Identify which cell holds the provided text, then report its (x, y) central coordinate. 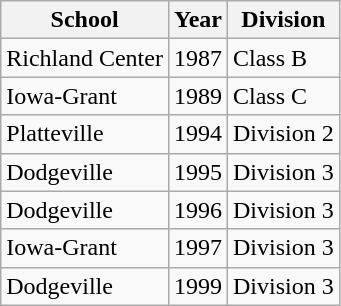
Class C (284, 96)
1987 (198, 58)
1994 (198, 134)
1995 (198, 172)
1997 (198, 248)
Year (198, 20)
1989 (198, 96)
1996 (198, 210)
Division 2 (284, 134)
Class B (284, 58)
1999 (198, 286)
School (85, 20)
Division (284, 20)
Richland Center (85, 58)
Platteville (85, 134)
